From the cell containing the given text, extract its center point as (X, Y) coordinate. 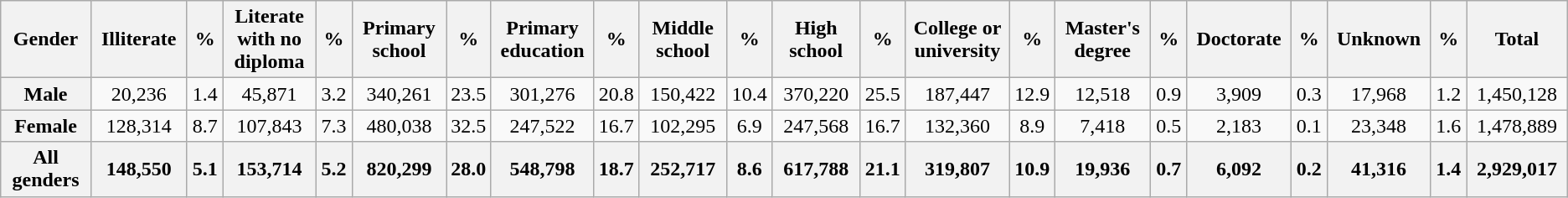
150,422 (683, 94)
1.6 (1449, 126)
21.1 (883, 169)
Male (45, 94)
Unknown (1379, 39)
23.5 (469, 94)
Total (1517, 39)
32.5 (469, 126)
247,522 (543, 126)
6.9 (749, 126)
247,568 (816, 126)
370,220 (816, 94)
10.4 (749, 94)
301,276 (543, 94)
28.0 (469, 169)
Middle school (683, 39)
45,871 (270, 94)
107,843 (270, 126)
0.7 (1169, 169)
41,316 (1379, 169)
0.9 (1169, 94)
25.5 (883, 94)
12.9 (1032, 94)
Literate with no diploma (270, 39)
High school (816, 39)
102,295 (683, 126)
Doctorate (1239, 39)
2,183 (1239, 126)
3.2 (333, 94)
548,798 (543, 169)
College or university (957, 39)
8.6 (749, 169)
252,717 (683, 169)
132,360 (957, 126)
Illiterate (139, 39)
7,418 (1102, 126)
20,236 (139, 94)
0.3 (1308, 94)
Primary education (543, 39)
0.5 (1169, 126)
8.9 (1032, 126)
Primary school (399, 39)
480,038 (399, 126)
2,929,017 (1517, 169)
3,909 (1239, 94)
148,550 (139, 169)
187,447 (957, 94)
0.1 (1308, 126)
8.7 (204, 126)
128,314 (139, 126)
10.9 (1032, 169)
1.2 (1449, 94)
0.2 (1308, 169)
23,348 (1379, 126)
All genders (45, 169)
1,450,128 (1517, 94)
319,807 (957, 169)
Master's degree (1102, 39)
153,714 (270, 169)
5.1 (204, 169)
617,788 (816, 169)
12,518 (1102, 94)
340,261 (399, 94)
7.3 (333, 126)
19,936 (1102, 169)
17,968 (1379, 94)
6,092 (1239, 169)
1,478,889 (1517, 126)
20.8 (616, 94)
Gender (45, 39)
820,299 (399, 169)
Female (45, 126)
18.7 (616, 169)
5.2 (333, 169)
